Capture the cell that displays the provided text and extract its [X, Y] central coordinate. 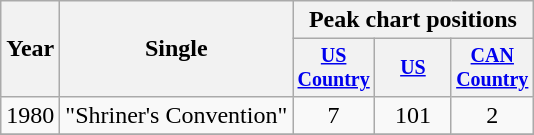
1980 [30, 115]
Single [176, 49]
7 [334, 115]
US Country [334, 68]
2 [492, 115]
CAN Country [492, 68]
Year [30, 49]
"Shriner's Convention" [176, 115]
Peak chart positions [413, 20]
US [412, 68]
101 [412, 115]
